Output the (X, Y) coordinate of the center of the cell containing the given text.  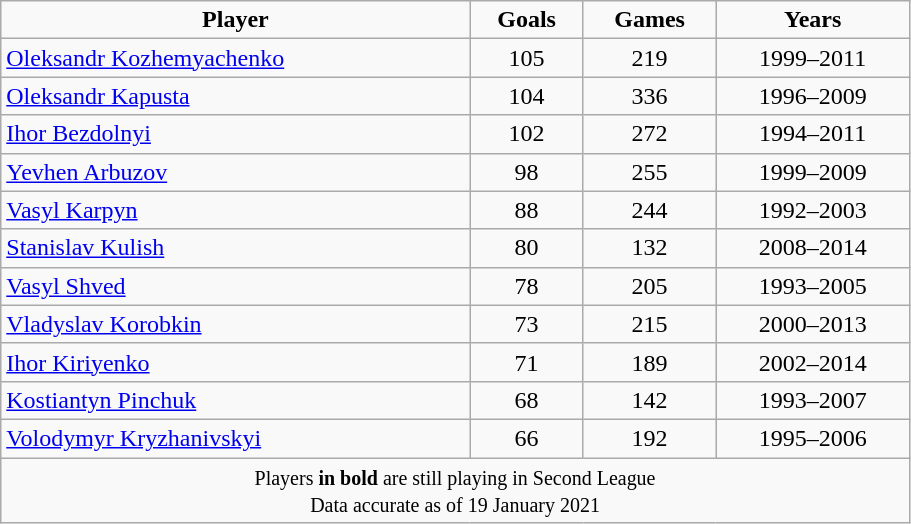
68 (526, 400)
1993–2005 (812, 286)
2008–2014 (812, 248)
2000–2013 (812, 324)
88 (526, 210)
1992–2003 (812, 210)
102 (526, 134)
66 (526, 438)
215 (650, 324)
189 (650, 362)
336 (650, 96)
142 (650, 400)
Vasyl Shved (236, 286)
Oleksandr Kozhemyachenko (236, 58)
2002–2014 (812, 362)
Ihor Bezdolnyi (236, 134)
Volodymyr Kryzhanivskyi (236, 438)
Games (650, 20)
73 (526, 324)
Oleksandr Kapusta (236, 96)
Vasyl Karpyn (236, 210)
1994–2011 (812, 134)
78 (526, 286)
Kostiantyn Pinchuk (236, 400)
1996–2009 (812, 96)
Vladyslav Korobkin (236, 324)
244 (650, 210)
1995–2006 (812, 438)
Goals (526, 20)
Years (812, 20)
Yevhen Arbuzov (236, 172)
205 (650, 286)
1993–2007 (812, 400)
Players in bold are still playing in Second LeagueData accurate as of 19 January 2021 (456, 490)
80 (526, 248)
192 (650, 438)
255 (650, 172)
272 (650, 134)
Player (236, 20)
Stanislav Kulish (236, 248)
98 (526, 172)
1999–2011 (812, 58)
219 (650, 58)
Ihor Kiriyenko (236, 362)
71 (526, 362)
104 (526, 96)
105 (526, 58)
132 (650, 248)
1999–2009 (812, 172)
